Extract the [X, Y] coordinate from the center of the cell holding the provided text.  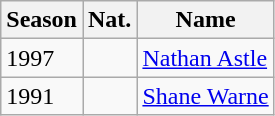
Nathan Astle [206, 58]
Season [42, 20]
Name [206, 20]
Nat. [109, 20]
1997 [42, 58]
1991 [42, 96]
Shane Warne [206, 96]
